Locate the cell with the specified text and output its (X, Y) center coordinate. 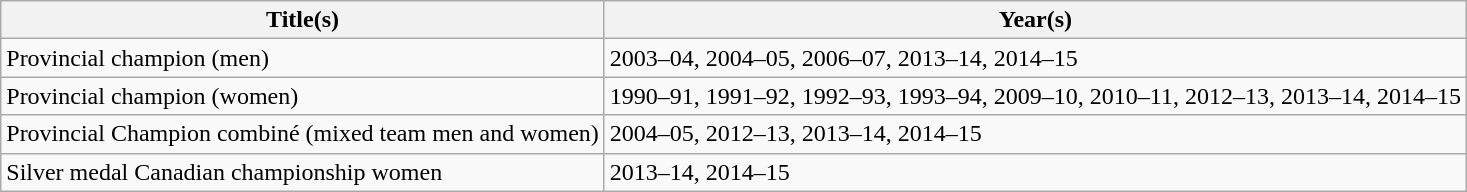
Silver medal Canadian championship women (303, 172)
Provincial champion (men) (303, 58)
Provincial champion (women) (303, 96)
Year(s) (1035, 20)
2003–04, 2004–05, 2006–07, 2013–14, 2014–15 (1035, 58)
Title(s) (303, 20)
2004–05, 2012–13, 2013–14, 2014–15 (1035, 134)
1990–91, 1991–92, 1992–93, 1993–94, 2009–10, 2010–11, 2012–13, 2013–14, 2014–15 (1035, 96)
Provincial Champion combiné (mixed team men and women) (303, 134)
2013–14, 2014–15 (1035, 172)
